Return (x, y) of the center of cell containing provided text 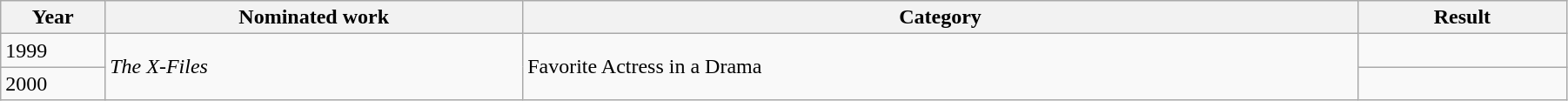
Nominated work (314, 17)
Favorite Actress in a Drama (941, 67)
1999 (53, 50)
Result (1462, 17)
Category (941, 17)
2000 (53, 84)
The X-Files (314, 67)
Year (53, 17)
